Capture the cell that displays the provided text and extract its [X, Y] central coordinate. 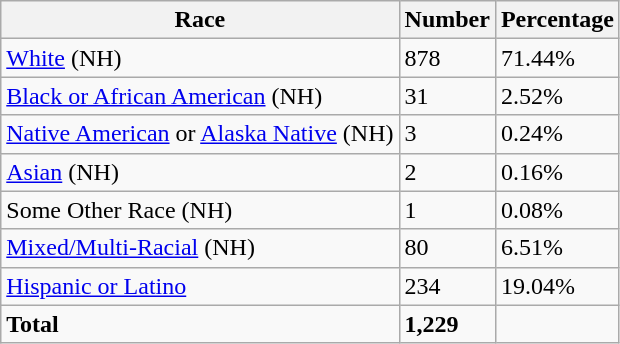
Black or African American (NH) [200, 96]
Percentage [557, 20]
Asian (NH) [200, 172]
Number [447, 20]
234 [447, 286]
White (NH) [200, 58]
0.24% [557, 134]
Mixed/Multi-Racial (NH) [200, 248]
1 [447, 210]
6.51% [557, 248]
Some Other Race (NH) [200, 210]
2.52% [557, 96]
Native American or Alaska Native (NH) [200, 134]
1,229 [447, 324]
0.08% [557, 210]
71.44% [557, 58]
Hispanic or Latino [200, 286]
878 [447, 58]
19.04% [557, 286]
Race [200, 20]
80 [447, 248]
0.16% [557, 172]
31 [447, 96]
2 [447, 172]
3 [447, 134]
Total [200, 324]
